Find where the given text appears and provide that cell's center as (x, y) coordinate. 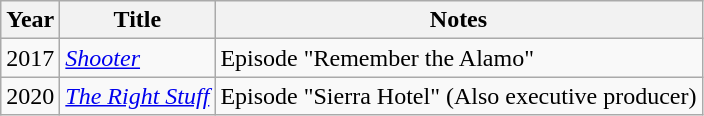
Episode "Sierra Hotel" (Also executive producer) (458, 96)
Shooter (138, 58)
The Right Stuff (138, 96)
Episode "Remember the Alamo" (458, 58)
Notes (458, 20)
2017 (30, 58)
2020 (30, 96)
Title (138, 20)
Year (30, 20)
